Extract the (X, Y) coordinate from the center of the cell holding the provided text.  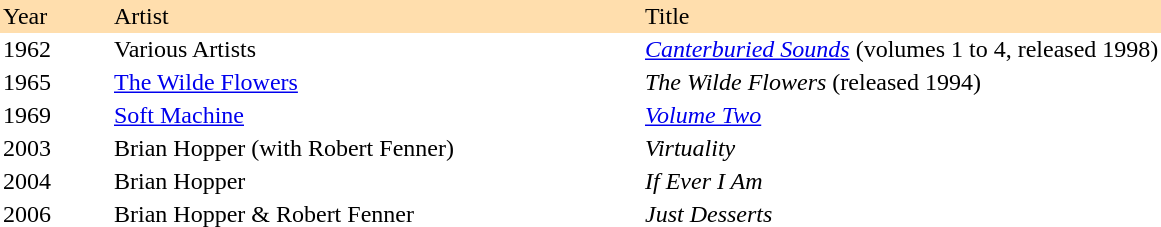
1969 (56, 116)
Year (56, 16)
2003 (56, 148)
Artist (376, 16)
Volume Two (902, 116)
If Ever I Am (902, 182)
Virtuality (902, 148)
1962 (56, 50)
Soft Machine (376, 116)
Brian Hopper (376, 182)
The Wilde Flowers (376, 82)
2004 (56, 182)
The Wilde Flowers (released 1994) (902, 82)
Canterburied Sounds (volumes 1 to 4, released 1998) (902, 50)
Various Artists (376, 50)
1965 (56, 82)
Title (902, 16)
Brian Hopper (with Robert Fenner) (376, 148)
